Identify which cell holds the provided text, then report its [x, y] central coordinate. 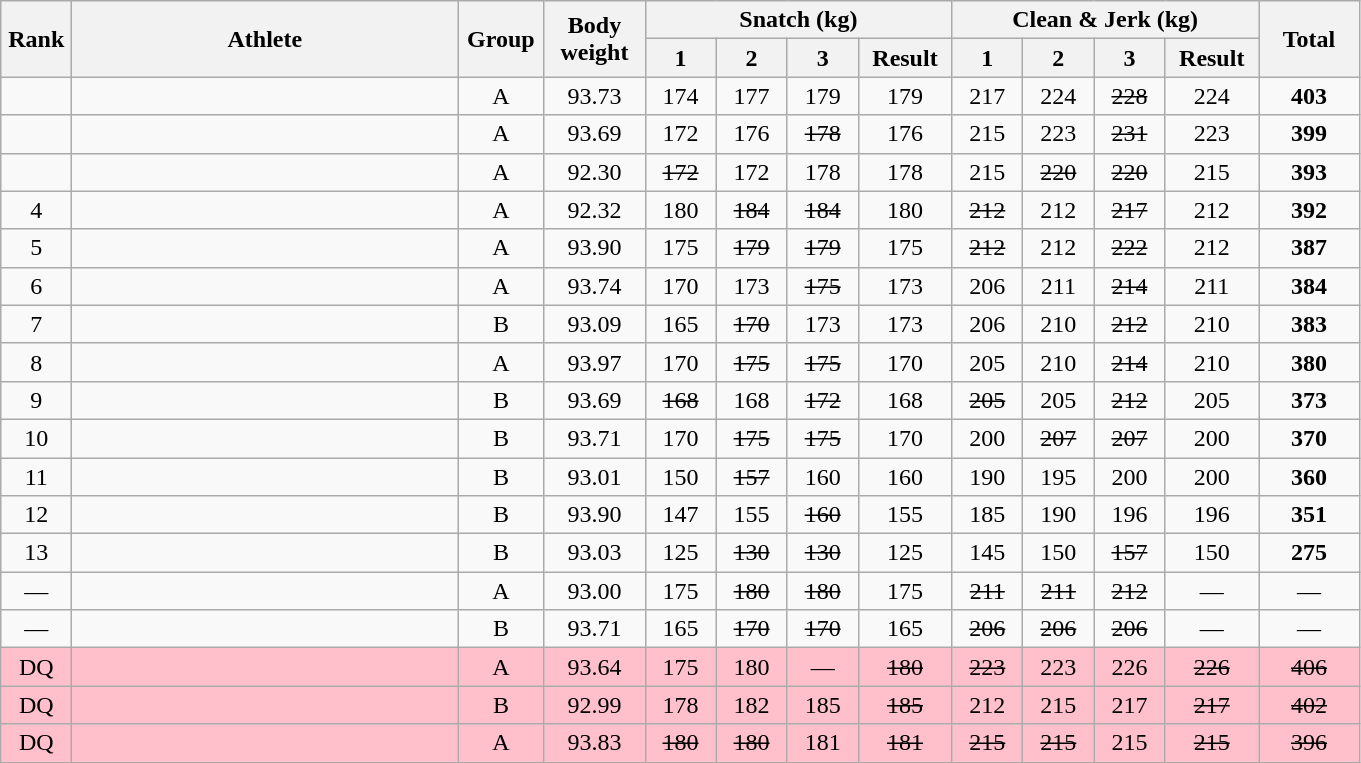
Total [1308, 39]
380 [1308, 362]
392 [1308, 210]
10 [36, 438]
402 [1308, 705]
177 [752, 96]
174 [680, 96]
384 [1308, 286]
Clean & Jerk (kg) [1106, 20]
373 [1308, 400]
396 [1308, 743]
11 [36, 477]
403 [1308, 96]
275 [1308, 553]
360 [1308, 477]
351 [1308, 515]
406 [1308, 667]
Rank [36, 39]
93.74 [594, 286]
Body weight [594, 39]
Snatch (kg) [798, 20]
93.64 [594, 667]
383 [1308, 324]
93.03 [594, 553]
9 [36, 400]
Group [501, 39]
222 [1130, 248]
6 [36, 286]
145 [988, 553]
231 [1130, 134]
93.73 [594, 96]
92.99 [594, 705]
5 [36, 248]
399 [1308, 134]
93.97 [594, 362]
93.01 [594, 477]
8 [36, 362]
93.09 [594, 324]
12 [36, 515]
93.83 [594, 743]
387 [1308, 248]
370 [1308, 438]
92.32 [594, 210]
195 [1058, 477]
13 [36, 553]
7 [36, 324]
93.00 [594, 591]
Athlete [265, 39]
393 [1308, 172]
92.30 [594, 172]
147 [680, 515]
182 [752, 705]
4 [36, 210]
228 [1130, 96]
